Search for the cell housing the specified text and yield its [x, y] center coordinate. 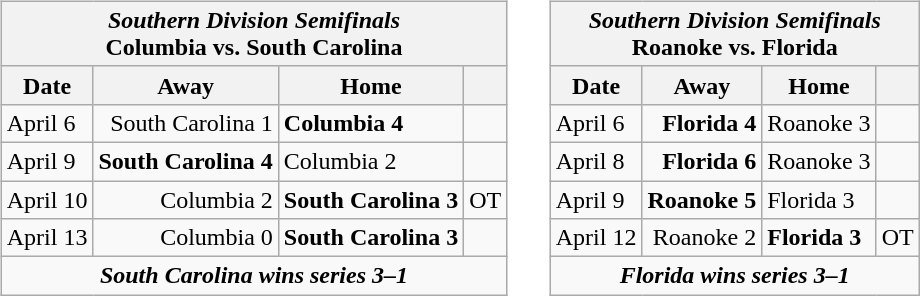
April 10 [47, 199]
South Carolina wins series 3–1 [254, 276]
Roanoke 5 [702, 199]
Southern Division Semifinals Columbia vs. South Carolina [254, 34]
South Carolina 4 [186, 161]
Florida 4 [702, 123]
April 8 [596, 161]
April 12 [596, 238]
Florida 6 [702, 161]
Columbia 4 [370, 123]
April 13 [47, 238]
Roanoke 2 [702, 238]
Columbia 0 [186, 238]
Florida wins series 3–1 [734, 276]
Southern Division Semifinals Roanoke vs. Florida [734, 34]
South Carolina 1 [186, 123]
